Find where the given text appears and provide that cell's center as [X, Y] coordinate. 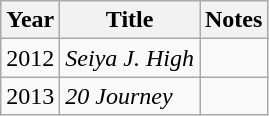
Year [30, 20]
Notes [234, 20]
Seiya J. High [130, 58]
2012 [30, 58]
2013 [30, 96]
Title [130, 20]
20 Journey [130, 96]
